Locate the cell with the specified text and output its (X, Y) center coordinate. 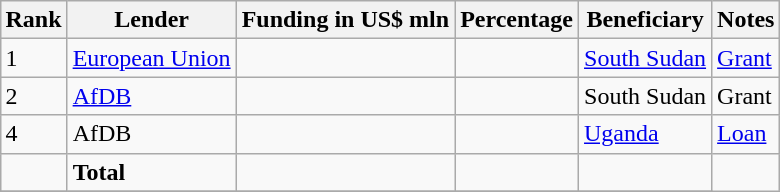
Percentage (517, 20)
Loan (746, 134)
Funding in US$ mln (345, 20)
European Union (152, 58)
Beneficiary (646, 20)
2 (34, 96)
Rank (34, 20)
1 (34, 58)
4 (34, 134)
Total (152, 172)
Lender (152, 20)
Notes (746, 20)
Uganda (646, 134)
